Identify which cell holds the provided text, then report its [x, y] central coordinate. 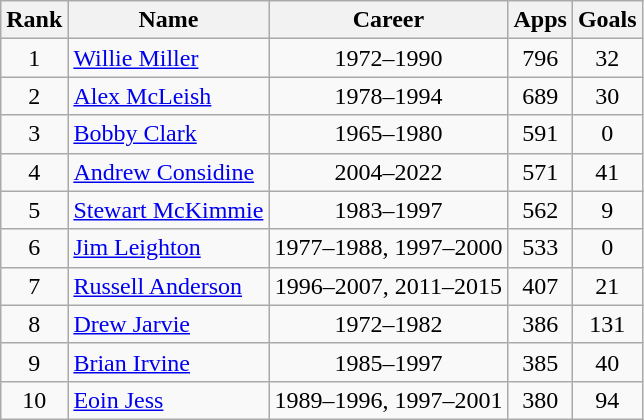
562 [540, 210]
3 [34, 134]
131 [607, 324]
2004–2022 [388, 172]
407 [540, 286]
1 [34, 58]
796 [540, 58]
1977–1988, 1997–2000 [388, 248]
2 [34, 96]
Rank [34, 20]
385 [540, 362]
1985–1997 [388, 362]
533 [540, 248]
21 [607, 286]
1978–1994 [388, 96]
Eoin Jess [168, 400]
Stewart McKimmie [168, 210]
7 [34, 286]
1965–1980 [388, 134]
1996–2007, 2011–2015 [388, 286]
386 [540, 324]
Alex McLeish [168, 96]
Willie Miller [168, 58]
Jim Leighton [168, 248]
Name [168, 20]
1989–1996, 1997–2001 [388, 400]
689 [540, 96]
10 [34, 400]
1983–1997 [388, 210]
32 [607, 58]
Andrew Considine [168, 172]
Goals [607, 20]
8 [34, 324]
Brian Irvine [168, 362]
591 [540, 134]
571 [540, 172]
30 [607, 96]
6 [34, 248]
Apps [540, 20]
94 [607, 400]
41 [607, 172]
1972–1982 [388, 324]
1972–1990 [388, 58]
5 [34, 210]
Career [388, 20]
Bobby Clark [168, 134]
380 [540, 400]
4 [34, 172]
40 [607, 362]
Russell Anderson [168, 286]
Drew Jarvie [168, 324]
